Output the (x, y) coordinate of the center of the cell containing the given text.  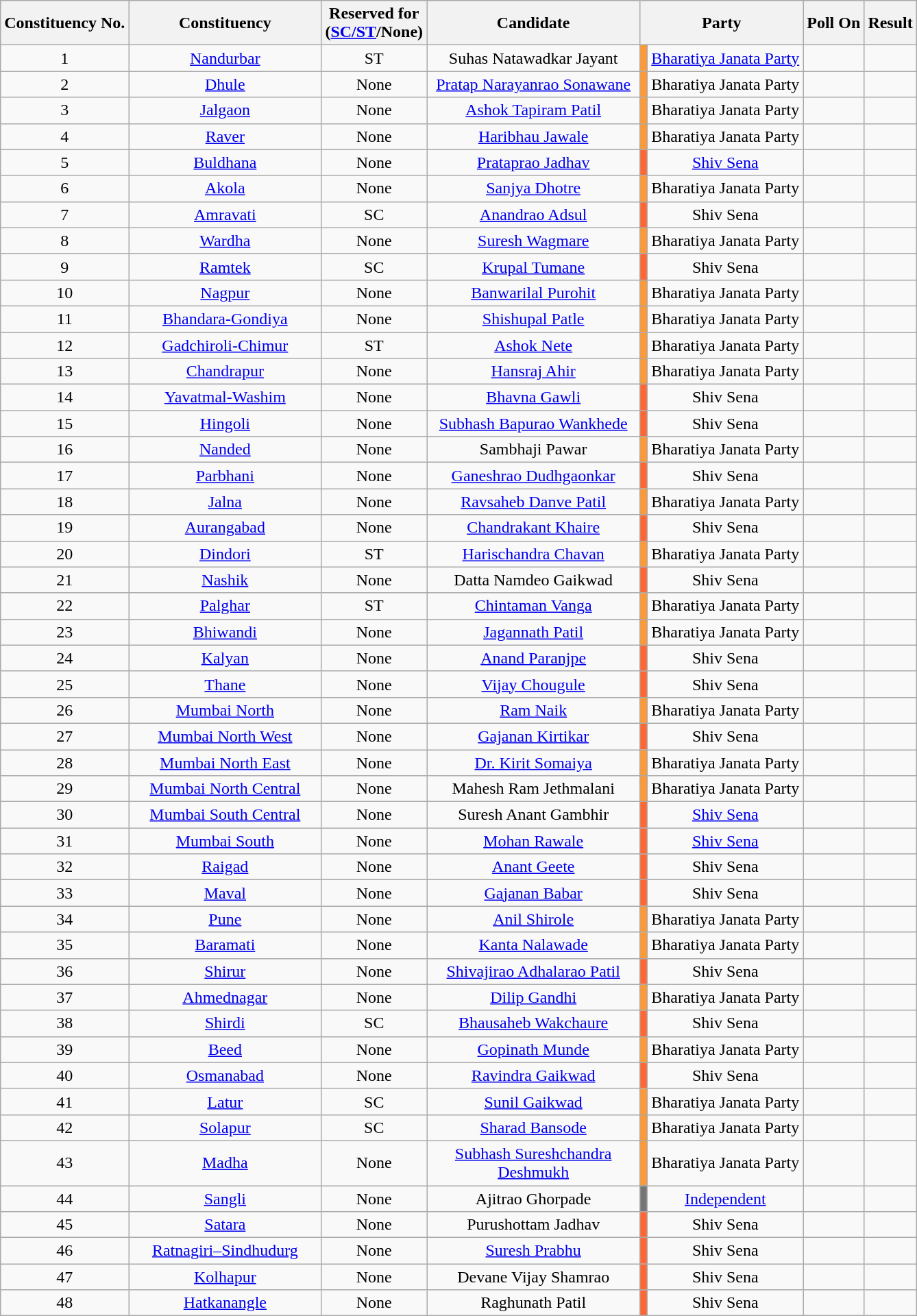
Mohan Rawale (533, 841)
Pune (225, 919)
Nagpur (225, 293)
6 (64, 188)
19 (64, 528)
42 (64, 1128)
21 (64, 580)
Bhavna Gawli (533, 398)
Shishupal Patle (533, 319)
Anandrao Adsul (533, 215)
Ajitrao Ghorpade (533, 1199)
Buldhana (225, 162)
29 (64, 789)
Dilip Gandhi (533, 997)
20 (64, 554)
Nanded (225, 450)
40 (64, 1075)
8 (64, 241)
12 (64, 345)
24 (64, 658)
Shirur (225, 971)
13 (64, 371)
Datta Namdeo Gaikwad (533, 580)
Reserved for(SC/ST/None) (374, 23)
Kalyan (225, 658)
Ramtek (225, 267)
Nashik (225, 580)
48 (64, 1303)
Mumbai North Central (225, 789)
Bhandara-Gondiya (225, 319)
17 (64, 476)
Poll On (833, 23)
33 (64, 893)
Shirdi (225, 1023)
Osmanabad (225, 1075)
Jagannath Patil (533, 632)
Palghar (225, 606)
4 (64, 136)
Ravindra Gaikwad (533, 1075)
Devane Vijay Shamrao (533, 1277)
Result (890, 23)
Solapur (225, 1128)
31 (64, 841)
Mahesh Ram Jethmalani (533, 789)
Sunil Gaikwad (533, 1101)
Yavatmal-Washim (225, 398)
Prataprao Jadhav (533, 162)
11 (64, 319)
Gajanan Babar (533, 893)
Amravati (225, 215)
Sambhaji Pawar (533, 450)
Gadchiroli-Chimur (225, 345)
9 (64, 267)
Aurangabad (225, 528)
32 (64, 867)
Parbhani (225, 476)
Banwarilal Purohit (533, 293)
37 (64, 997)
Baramati (225, 945)
22 (64, 606)
44 (64, 1199)
Ratnagiri–Sindhudurg (225, 1251)
Chandrakant Khaire (533, 528)
Madha (225, 1162)
18 (64, 502)
Shivajirao Adhalarao Patil (533, 971)
1 (64, 58)
35 (64, 945)
45 (64, 1225)
Jalna (225, 502)
Anil Shirole (533, 919)
16 (64, 450)
2 (64, 84)
Sanjya Dhotre (533, 188)
Raigad (225, 867)
Beed (225, 1049)
30 (64, 815)
Harischandra Chavan (533, 554)
Maval (225, 893)
Subhash Bapurao Wankhede (533, 424)
Nandurbar (225, 58)
28 (64, 763)
Candidate (533, 23)
Ravsaheb Danve Patil (533, 502)
Gajanan Kirtikar (533, 736)
Kolhapur (225, 1277)
Wardha (225, 241)
15 (64, 424)
7 (64, 215)
5 (64, 162)
Raver (225, 136)
Suresh Prabhu (533, 1251)
Mumbai North West (225, 736)
Pratap Narayanrao Sonawane (533, 84)
Satara (225, 1225)
Suresh Anant Gambhir (533, 815)
36 (64, 971)
Haribhau Jawale (533, 136)
Gopinath Munde (533, 1049)
Akola (225, 188)
Latur (225, 1101)
25 (64, 684)
Sangli (225, 1199)
Mumbai South Central (225, 815)
Chintaman Vanga (533, 606)
46 (64, 1251)
3 (64, 110)
Ram Naik (533, 710)
38 (64, 1023)
Jalgaon (225, 110)
Suhas Natawadkar Jayant (533, 58)
Constituency No. (64, 23)
Anant Geete (533, 867)
Dindori (225, 554)
Krupal Tumane (533, 267)
Dhule (225, 84)
Mumbai North (225, 710)
Bhausaheb Wakchaure (533, 1023)
Anand Paranjpe (533, 658)
Ashok Nete (533, 345)
23 (64, 632)
Subhash Sureshchandra Deshmukh (533, 1162)
Mumbai North East (225, 763)
Hingoli (225, 424)
41 (64, 1101)
27 (64, 736)
Sharad Bansode (533, 1128)
Ahmednagar (225, 997)
Independent (725, 1199)
Suresh Wagmare (533, 241)
Kanta Nalawade (533, 945)
Ganeshrao Dudhgaonkar (533, 476)
Hansraj Ahir (533, 371)
Hatkanangle (225, 1303)
34 (64, 919)
Raghunath Patil (533, 1303)
26 (64, 710)
Party (722, 23)
14 (64, 398)
47 (64, 1277)
Chandrapur (225, 371)
Thane (225, 684)
Constituency (225, 23)
43 (64, 1162)
Purushottam Jadhav (533, 1225)
Vijay Chougule (533, 684)
Bhiwandi (225, 632)
39 (64, 1049)
Ashok Tapiram Patil (533, 110)
Dr. Kirit Somaiya (533, 763)
Mumbai South (225, 841)
10 (64, 293)
